Determine the (x, y) coordinate at the center of the cell enclosing the given text.  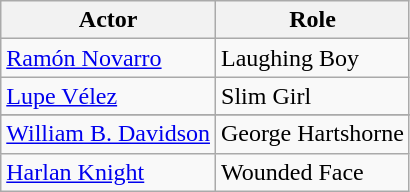
Harlan Knight (108, 172)
Wounded Face (313, 172)
Lupe Vélez (108, 96)
Actor (108, 20)
William B. Davidson (108, 134)
Laughing Boy (313, 58)
George Hartshorne (313, 134)
Role (313, 20)
Ramón Novarro (108, 58)
Slim Girl (313, 96)
